Output the [x, y] coordinate of the center of the cell containing the given text.  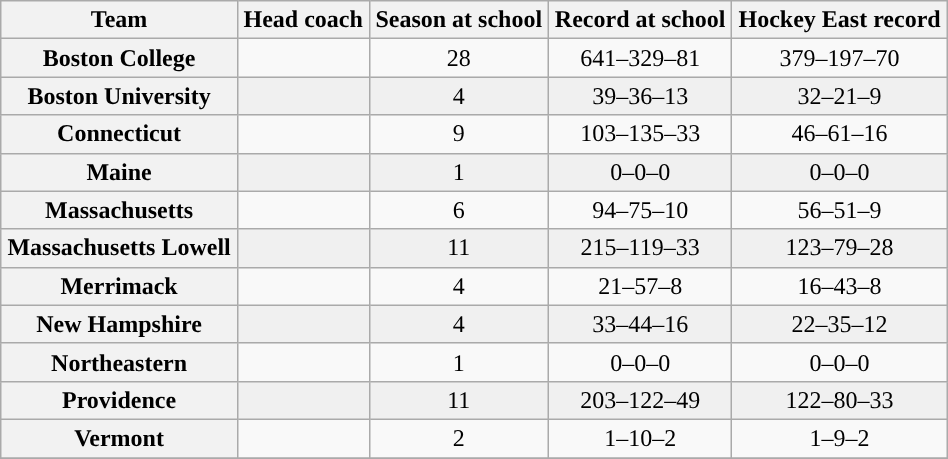
21–57–8 [640, 286]
Season at school [458, 20]
103–135–33 [640, 134]
Massachusetts [120, 210]
641–329–81 [640, 58]
Record at school [640, 20]
33–44–16 [640, 324]
9 [458, 134]
39–36–13 [640, 96]
22–35–12 [840, 324]
379–197–70 [840, 58]
2 [458, 438]
28 [458, 58]
16–43–8 [840, 286]
1–9–2 [840, 438]
Vermont [120, 438]
Boston College [120, 58]
New Hampshire [120, 324]
122–80–33 [840, 400]
Hockey East record [840, 20]
6 [458, 210]
56–51–9 [840, 210]
Boston University [120, 96]
Team [120, 20]
32–21–9 [840, 96]
Merrimack [120, 286]
Providence [120, 400]
215–119–33 [640, 248]
Massachusetts Lowell [120, 248]
Head coach [303, 20]
123–79–28 [840, 248]
Connecticut [120, 134]
94–75–10 [640, 210]
203–122–49 [640, 400]
46–61–16 [840, 134]
1–10–2 [640, 438]
Northeastern [120, 362]
Maine [120, 172]
